Locate the cell with the specified text and output its [X, Y] center coordinate. 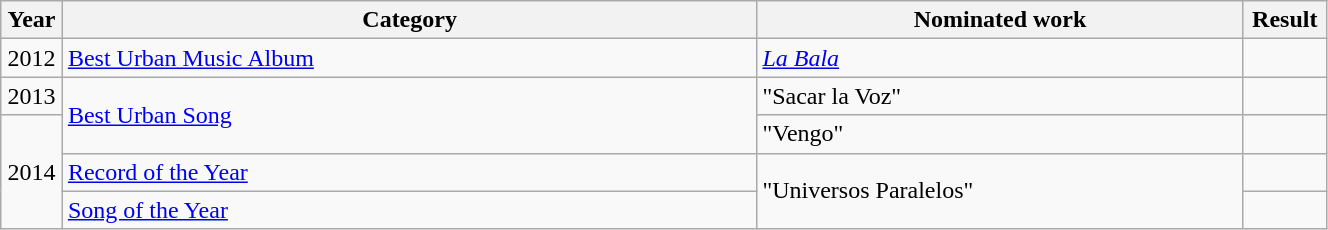
"Vengo" [1000, 134]
Best Urban Song [410, 115]
Song of the Year [410, 210]
2014 [32, 172]
Nominated work [1000, 20]
2013 [32, 96]
"Universos Paralelos" [1000, 191]
Best Urban Music Album [410, 58]
Year [32, 20]
"Sacar la Voz" [1000, 96]
La Bala [1000, 58]
2012 [32, 58]
Category [410, 20]
Result [1284, 20]
Record of the Year [410, 172]
